Scan for the cell matching the given text and deliver its [X, Y] coordinate at center. 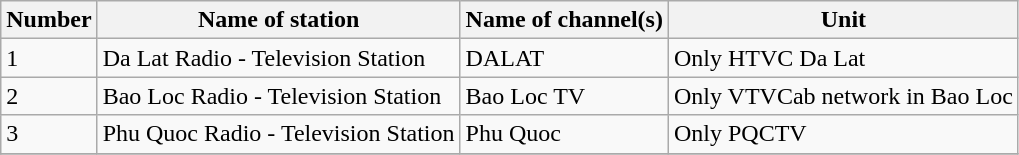
Bao Loc TV [564, 96]
Da Lat Radio - Television Station [278, 58]
2 [49, 96]
1 [49, 58]
Phu Quoc Radio - Television Station [278, 134]
Phu Quoc [564, 134]
Only HTVC Da Lat [843, 58]
Number [49, 20]
3 [49, 134]
Bao Loc Radio - Television Station [278, 96]
Name of station [278, 20]
DALAT [564, 58]
Name of channel(s) [564, 20]
Only VTVCab network in Bao Loc [843, 96]
Unit [843, 20]
Only PQCTV [843, 134]
